Determine the (x, y) coordinate at the center of the cell enclosing the given text.  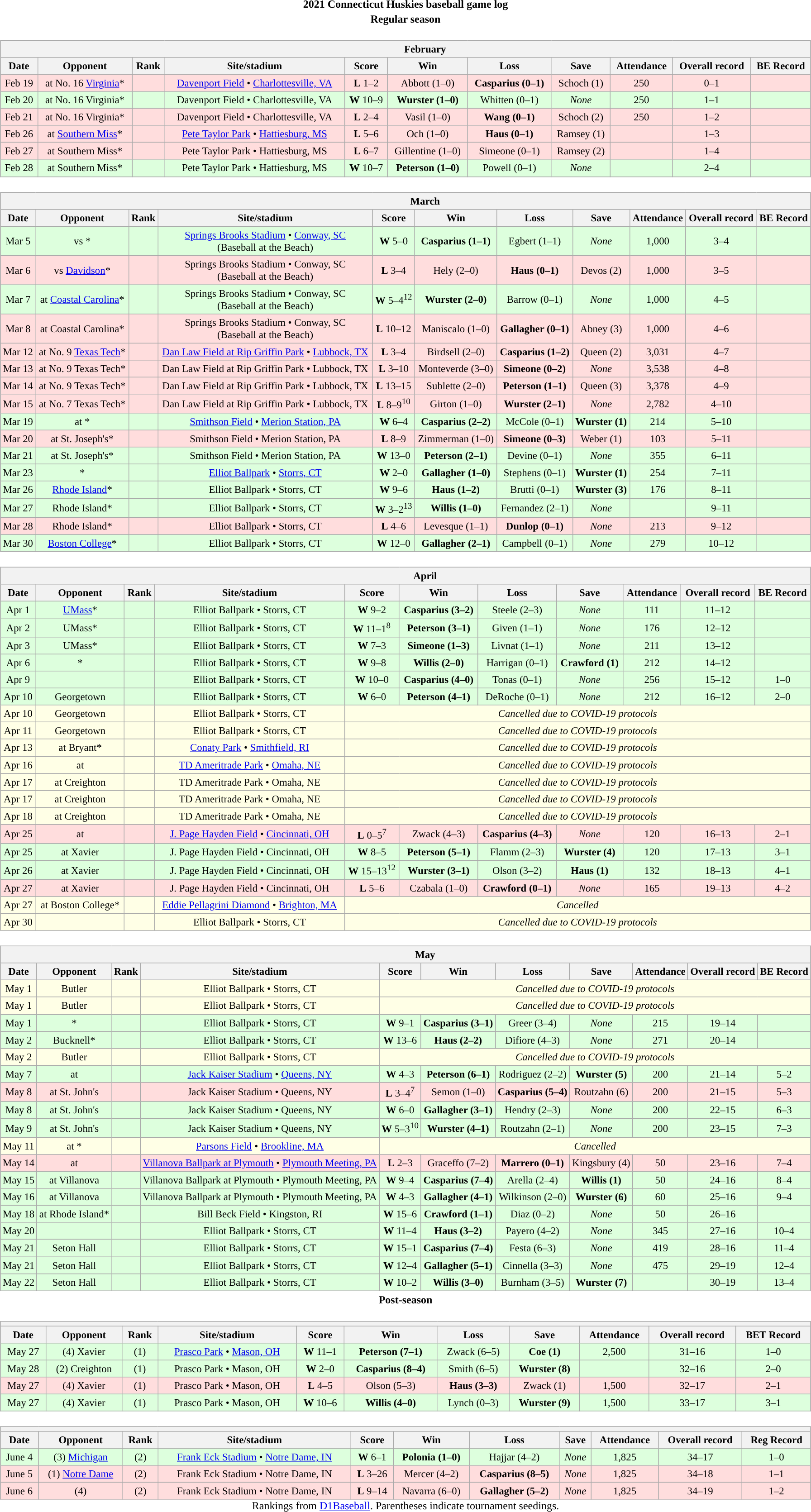
Festa (6–3) (533, 1248)
7–4 (784, 1163)
Fernandez (2–1) (535, 508)
Levesque (1–1) (456, 526)
256 (652, 680)
vs * (82, 241)
Casparius (8–5) (514, 1474)
Abney (3) (601, 329)
Routzahn (6) (601, 1092)
Difiore (4–3) (533, 1040)
2,782 (658, 404)
9–11 (721, 508)
Mar 23 (18, 473)
271 (660, 1040)
Whitten (0–1) (510, 100)
Wurster (2–1) (535, 404)
Feb 20 (19, 100)
Haus (3–3) (473, 1386)
Gallagher (3–1) (458, 1110)
June 6 (19, 1491)
BET Record (773, 1335)
May 14 (19, 1163)
Reg Record (777, 1440)
May 11 (19, 1146)
3,538 (658, 369)
Schoch (2) (581, 117)
W 6–4 (394, 422)
Gallagher (4–1) (458, 1197)
Apr 30 (18, 922)
3,378 (658, 386)
(4) (81, 1491)
Greer (3–4) (533, 1023)
L 4–5 (320, 1386)
Powell (0–1) (510, 168)
W 9–8 (372, 663)
Queen (3) (601, 386)
Casparius (2–2) (456, 422)
Cinnella (3–3) (533, 1265)
Apr 9 (18, 680)
Vasil (1–0) (428, 117)
W 9–6 (394, 490)
Wurster (7) (601, 1282)
McCole (0–1) (535, 422)
Zwack (6–5) (473, 1351)
4–5 (721, 300)
Mar 5 (18, 241)
Wurster (3–1) (438, 870)
Devos (2) (601, 270)
Wurster (4) (589, 852)
Casparius (1–1) (456, 241)
Feb 27 (19, 151)
6–11 (721, 456)
(3) Michigan (81, 1457)
Willis (2–0) (438, 663)
Feb 26 (19, 134)
16–13 (718, 834)
8–4 (784, 1180)
19–14 (723, 1023)
W 10–6 (320, 1402)
Stephens (0–1) (535, 473)
W 11–4 (400, 1231)
30–19 (723, 1282)
132 (652, 870)
W 6–1 (372, 1457)
12–4 (784, 1265)
Boston College* (82, 543)
34–18 (700, 1474)
L 3–26 (372, 1474)
Dunlop (0–1) (535, 526)
at Boston College* (80, 905)
W 5–310 (400, 1128)
W 15–6 (400, 1214)
Apr 1 (18, 610)
Mar 6 (18, 270)
Simeone (1–3) (438, 646)
Mercer (4–2) (431, 1474)
Casparius (0–1) (510, 83)
254 (658, 473)
Given (1–1) (517, 628)
4–9 (721, 386)
Crawford (1) (589, 663)
Apr 11 (18, 731)
21–14 (723, 1074)
May 9 (19, 1128)
Wurster (3) (601, 490)
Wurster (5) (601, 1074)
Gillentine (1–0) (428, 151)
19–13 (718, 888)
Mar 20 (18, 439)
May 22 (19, 1282)
Feb 28 (19, 168)
Livnat (1–1) (517, 646)
February (405, 49)
3–5 (721, 270)
Hajjar (4–2) (514, 1457)
May 18 (19, 1214)
Bucknell* (74, 1040)
4–6 (721, 329)
27–16 (723, 1231)
Wilkinson (2–0) (533, 1197)
Wurster (2–0) (456, 300)
Polonia (1–0) (431, 1457)
Navarra (6–0) (431, 1491)
7–11 (721, 473)
Willis (3–0) (458, 1282)
3,031 (658, 352)
L 6–7 (367, 151)
32–17 (692, 1386)
Parsons Field • Brookline, MA (260, 1146)
Haus (3–2) (458, 1231)
March (405, 200)
4–7 (721, 352)
Schoch (1) (581, 83)
Ramsey (1) (581, 134)
Feb 21 (19, 117)
Apr 13 (18, 748)
W 15–1 (400, 1248)
14–12 (718, 663)
Campbell (0–1) (535, 543)
20–14 (723, 1040)
Peterson (3–1) (438, 628)
23–16 (723, 1163)
Zwack (4–3) (438, 834)
Casparius (5–4) (533, 1092)
Gallagher (5–1) (458, 1265)
419 (660, 1248)
Kingsbury (4) (601, 1163)
31–16 (692, 1351)
Harrigan (0–1) (517, 663)
33–17 (692, 1402)
Zwack (1) (545, 1386)
Wurster (4–1) (458, 1128)
Ramsey (2) (581, 151)
W 10–7 (367, 168)
Haus (1) (589, 870)
W 9–2 (372, 610)
L 0–57 (372, 834)
5–3 (784, 1092)
13–12 (718, 646)
April (405, 576)
Apr 3 (18, 646)
Abbott (1–0) (428, 83)
Brutti (0–1) (535, 490)
Mar 26 (18, 490)
12–12 (718, 628)
Bill Beck Field • Kingston, RI (260, 1214)
Simeone (0–1) (510, 151)
8–11 (721, 490)
4–2 (782, 888)
Gallagher (0–1) (535, 329)
Czabala (1–0) (438, 888)
L 3–10 (394, 369)
Diaz (0–2) (533, 1214)
0–1 (711, 83)
W 10–0 (372, 680)
Apr 16 (18, 765)
215 (660, 1023)
Casparius (4–0) (438, 680)
at No. 7 Texas Tech* (82, 404)
Peterson (1–0) (428, 168)
Flamm (2–3) (517, 852)
34–17 (700, 1457)
Haus (2–2) (458, 1040)
475 (660, 1265)
W 10–9 (367, 100)
L 9–14 (372, 1491)
18–13 (718, 870)
9–12 (721, 526)
W 11–1 (320, 1351)
Conaty Park • Smithfield, RI (250, 748)
Wurster (6) (601, 1197)
W 13–0 (394, 456)
Wurster (9) (545, 1402)
W 10–2 (400, 1282)
W 12–4 (400, 1265)
21–15 (723, 1092)
W 15–1312 (372, 870)
4–1 (782, 870)
Och (1–0) (428, 134)
Apr 26 (18, 870)
L 1–2 (367, 83)
Apr 2 (18, 628)
11–12 (718, 610)
279 (658, 543)
Wang (0–1) (510, 117)
Apr 18 (18, 816)
Willis (1) (601, 1180)
W 12–0 (394, 543)
L 8–9 (394, 439)
9–4 (784, 1197)
Peterson (7–1) (391, 1351)
Girton (1–0) (456, 404)
Routzahn (2–1) (533, 1128)
Simeone (0–2) (535, 369)
Mar 21 (18, 456)
L 4–6 (394, 526)
Casparius (4–3) (517, 834)
103 (658, 439)
213 (658, 526)
7–3 (784, 1128)
211 (652, 646)
Lynch (0–3) (473, 1402)
Queen (2) (601, 352)
1–3 (711, 134)
Steele (2–3) (517, 610)
May 20 (19, 1231)
214 (658, 422)
Mar 28 (18, 526)
W 3–213 (394, 508)
at Bryant* (80, 748)
vs Davidson* (82, 270)
May (405, 955)
May 16 (19, 1197)
Peterson (1–1) (535, 386)
32–16 (692, 1369)
Maniscalo (1–0) (456, 329)
Mar 7 (18, 300)
Feb 19 (19, 83)
4–8 (721, 369)
165 (652, 888)
Crawford (1–1) (458, 1214)
Apr 6 (18, 663)
17–13 (718, 852)
Coe (1) (545, 1351)
Willis (1–0) (456, 508)
Simeone (0–3) (535, 439)
Peterson (2–1) (456, 456)
26–16 (723, 1214)
L 8–910 (394, 404)
Mar 30 (18, 543)
Birdsell (2–0) (456, 352)
Arella (2–4) (533, 1180)
5–10 (721, 422)
June 4 (19, 1457)
16–12 (718, 697)
Peterson (6–1) (458, 1074)
DeRoche (0–1) (517, 697)
W 9–1 (400, 1023)
Eddie Pellagrini Diamond • Brighton, MA (250, 905)
10–12 (721, 543)
W 5–0 (394, 241)
May 28 (24, 1369)
Mar 27 (18, 508)
(2) Creighton (84, 1369)
24–16 (723, 1180)
Gallagher (5–2) (514, 1491)
Mar 19 (18, 422)
W 7–3 (372, 646)
Rodriguez (2–2) (533, 1074)
Casparius (3–1) (458, 1023)
Casparius (1–2) (535, 352)
L 10–12 (394, 329)
Olson (5–3) (391, 1386)
May 7 (19, 1074)
Peterson (5–1) (438, 852)
Egbert (1–1) (535, 241)
L 13–15 (394, 386)
25–16 (723, 1197)
10–4 (784, 1231)
6–3 (784, 1110)
Burnham (3–5) (533, 1282)
Casparius (3–2) (438, 610)
22–15 (723, 1110)
L 3–47 (400, 1092)
W 13–6 (400, 1040)
Zimmerman (1–0) (456, 439)
Gallagher (2–1) (456, 543)
345 (660, 1231)
Barrow (0–1) (535, 300)
Mar 13 (18, 369)
5–2 (784, 1074)
1–4 (711, 151)
5–11 (721, 439)
3–4 (721, 241)
Mar 12 (18, 352)
29–19 (723, 1265)
13–4 (784, 1282)
Smith (6–5) (473, 1369)
W 8–5 (372, 852)
June 5 (19, 1474)
2,500 (615, 1351)
Sublette (2–0) (456, 386)
Weber (1) (601, 439)
Mar 15 (18, 404)
Olson (3–2) (517, 870)
W 11–18 (372, 628)
23–15 (723, 1128)
(1) Notre Dame (81, 1474)
at Rhode Island* (74, 1214)
Hely (2–0) (456, 270)
Casparius (8–4) (391, 1369)
Hendry (2–3) (533, 1110)
34–19 (700, 1491)
W 5–412 (394, 300)
Mar 8 (18, 329)
Willis (4–0) (391, 1402)
L 2–3 (400, 1163)
Semon (1–0) (458, 1092)
Graceffo (7–2) (458, 1163)
28–16 (723, 1248)
Monteverde (3–0) (456, 369)
111 (652, 610)
Devine (0–1) (535, 456)
2–4 (711, 168)
Tonas (0–1) (517, 680)
15–12 (718, 680)
Mar 14 (18, 386)
Gallagher (1–0) (456, 473)
Marrero (0–1) (533, 1163)
Payero (4–2) (533, 1231)
May 15 (19, 1180)
355 (658, 456)
Haus (1–2) (456, 490)
L 2–4 (367, 117)
Wurster (1–0) (428, 100)
W 9–4 (400, 1180)
11–4 (784, 1248)
Peterson (4–1) (438, 697)
60 (660, 1197)
Crawford (0–1) (517, 888)
4–10 (721, 404)
Wurster (8) (545, 1369)
